For the text-containing cell, return its midpoint in [x, y] coordinate format. 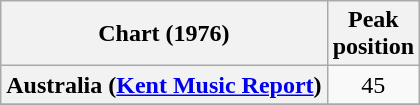
Peakposition [373, 34]
Chart (1976) [164, 34]
Australia (Kent Music Report) [164, 85]
45 [373, 85]
